Capture the cell that displays the provided text and extract its [X, Y] central coordinate. 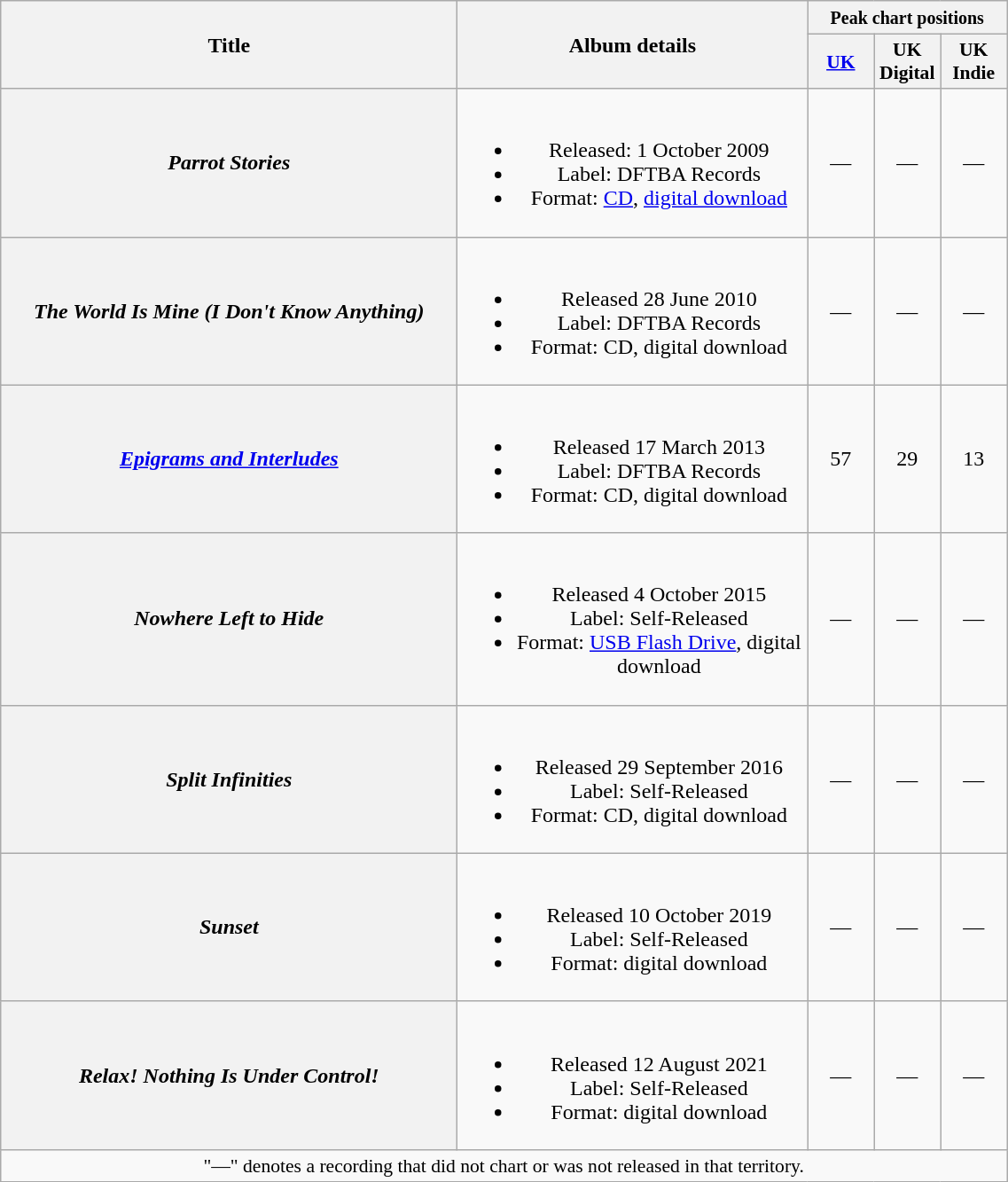
UKIndie [973, 62]
"—" denotes a recording that did not chart or was not released in that territory. [504, 1165]
Parrot Stories [229, 163]
Released 10 October 2019Label: Self-ReleasedFormat: digital download [633, 928]
Released 17 March 2013Label: DFTBA RecordsFormat: CD, digital download [633, 459]
57 [840, 459]
Released 12 August 2021Label: Self-ReleasedFormat: digital download [633, 1075]
The World Is Mine (I Don't Know Anything) [229, 310]
Split Infinities [229, 779]
13 [973, 459]
Released 4 October 2015Label: Self-ReleasedFormat: USB Flash Drive, digital download [633, 619]
Album details [633, 44]
Released 28 June 2010Label: DFTBA RecordsFormat: CD, digital download [633, 310]
UK [840, 62]
Nowhere Left to Hide [229, 619]
Epigrams and Interludes [229, 459]
Relax! Nothing Is Under Control! [229, 1075]
Peak chart positions [908, 18]
Sunset [229, 928]
Title [229, 44]
UKDigital [908, 62]
Released: 1 October 2009Label: DFTBA RecordsFormat: CD, digital download [633, 163]
29 [908, 459]
Released 29 September 2016Label: Self-ReleasedFormat: CD, digital download [633, 779]
